Locate the cell with the specified text and output its (X, Y) center coordinate. 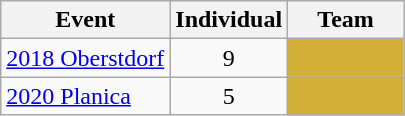
2020 Planica (86, 96)
Event (86, 20)
2018 Oberstdorf (86, 58)
Team (346, 20)
Individual (229, 20)
5 (229, 96)
9 (229, 58)
